Provide the (X, Y) coordinate of the cell's center where the given text is located.  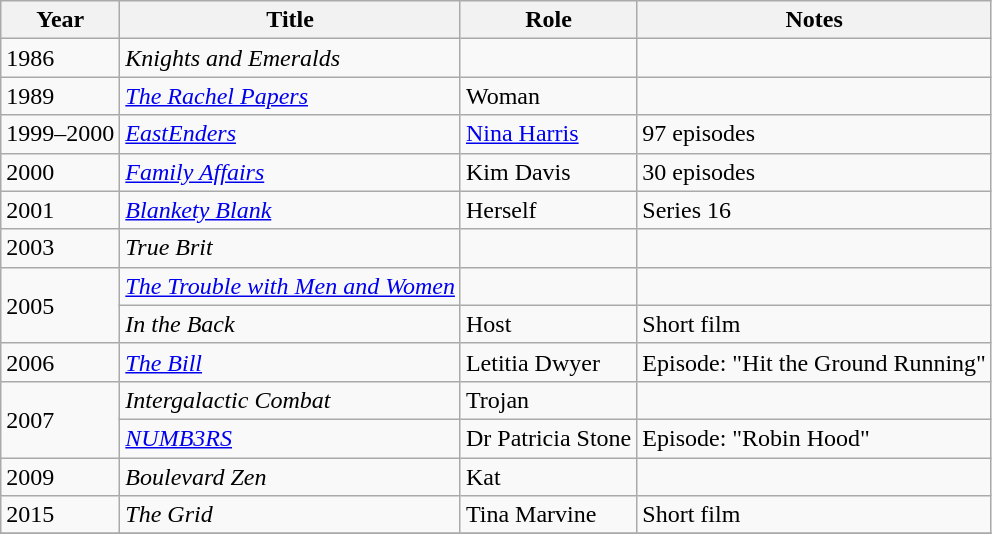
Trojan (548, 400)
1986 (60, 58)
Kat (548, 477)
Series 16 (814, 210)
Role (548, 20)
In the Back (290, 324)
2001 (60, 210)
Family Affairs (290, 172)
The Bill (290, 362)
EastEnders (290, 134)
The Grid (290, 515)
2003 (60, 248)
Letitia Dwyer (548, 362)
Title (290, 20)
1999–2000 (60, 134)
Kim Davis (548, 172)
Episode: "Robin Hood" (814, 438)
Host (548, 324)
Herself (548, 210)
2015 (60, 515)
2006 (60, 362)
The Rachel Papers (290, 96)
The Trouble with Men and Women (290, 286)
97 episodes (814, 134)
2009 (60, 477)
1989 (60, 96)
2007 (60, 419)
Tina Marvine (548, 515)
Blankety Blank (290, 210)
Episode: "Hit the Ground Running" (814, 362)
Woman (548, 96)
True Brit (290, 248)
Nina Harris (548, 134)
2000 (60, 172)
Boulevard Zen (290, 477)
Notes (814, 20)
Dr Patricia Stone (548, 438)
2005 (60, 305)
30 episodes (814, 172)
Knights and Emeralds (290, 58)
Intergalactic Combat (290, 400)
NUMB3RS (290, 438)
Year (60, 20)
